Return the [X, Y] coordinate for the center point of the cell that contains the specified text.  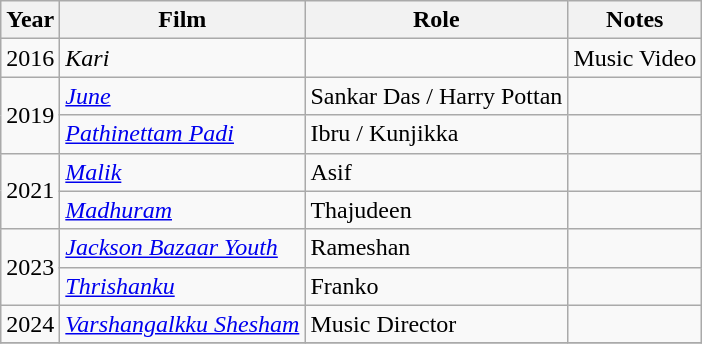
Franko [436, 286]
Ibru / Kunjikka [436, 134]
Notes [635, 20]
Malik [182, 172]
Thrishanku [182, 286]
Jackson Bazaar Youth [182, 248]
Year [30, 20]
Rameshan [436, 248]
June [182, 96]
2023 [30, 267]
Madhuram [182, 210]
Varshangalkku Shesham [182, 324]
2024 [30, 324]
Role [436, 20]
2016 [30, 58]
Music Video [635, 58]
Sankar Das / Harry Pottan [436, 96]
Film [182, 20]
2019 [30, 115]
Pathinettam Padi [182, 134]
Asif [436, 172]
Kari [182, 58]
Music Director [436, 324]
2021 [30, 191]
Thajudeen [436, 210]
